For the text-containing cell, return its midpoint in [X, Y] coordinate format. 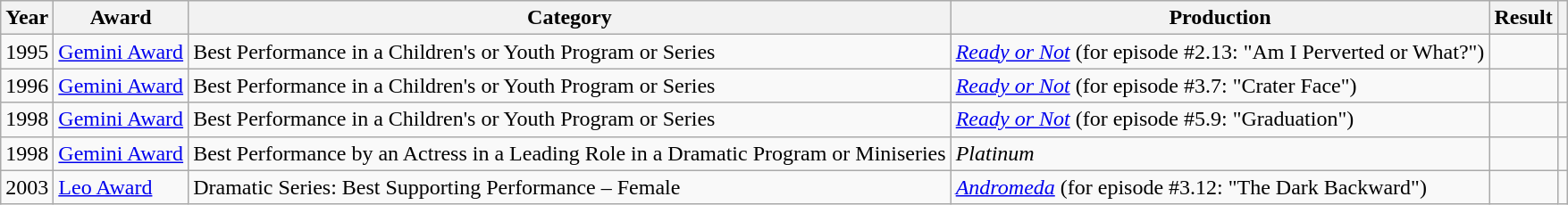
Best Performance by an Actress in a Leading Role in a Dramatic Program or Miniseries [570, 153]
Ready or Not (for episode #2.13: "Am I Perverted or What?") [1220, 52]
Ready or Not (for episode #3.7: "Crater Face") [1220, 86]
Award [122, 18]
Category [570, 18]
Production [1220, 18]
Result [1523, 18]
Year [27, 18]
Platinum [1220, 153]
Leo Award [122, 187]
1995 [27, 52]
Dramatic Series: Best Supporting Performance – Female [570, 187]
Ready or Not (for episode #5.9: "Graduation") [1220, 119]
Andromeda (for episode #3.12: "The Dark Backward") [1220, 187]
2003 [27, 187]
1996 [27, 86]
